Extract the (X, Y) coordinate from the center of the cell holding the provided text.  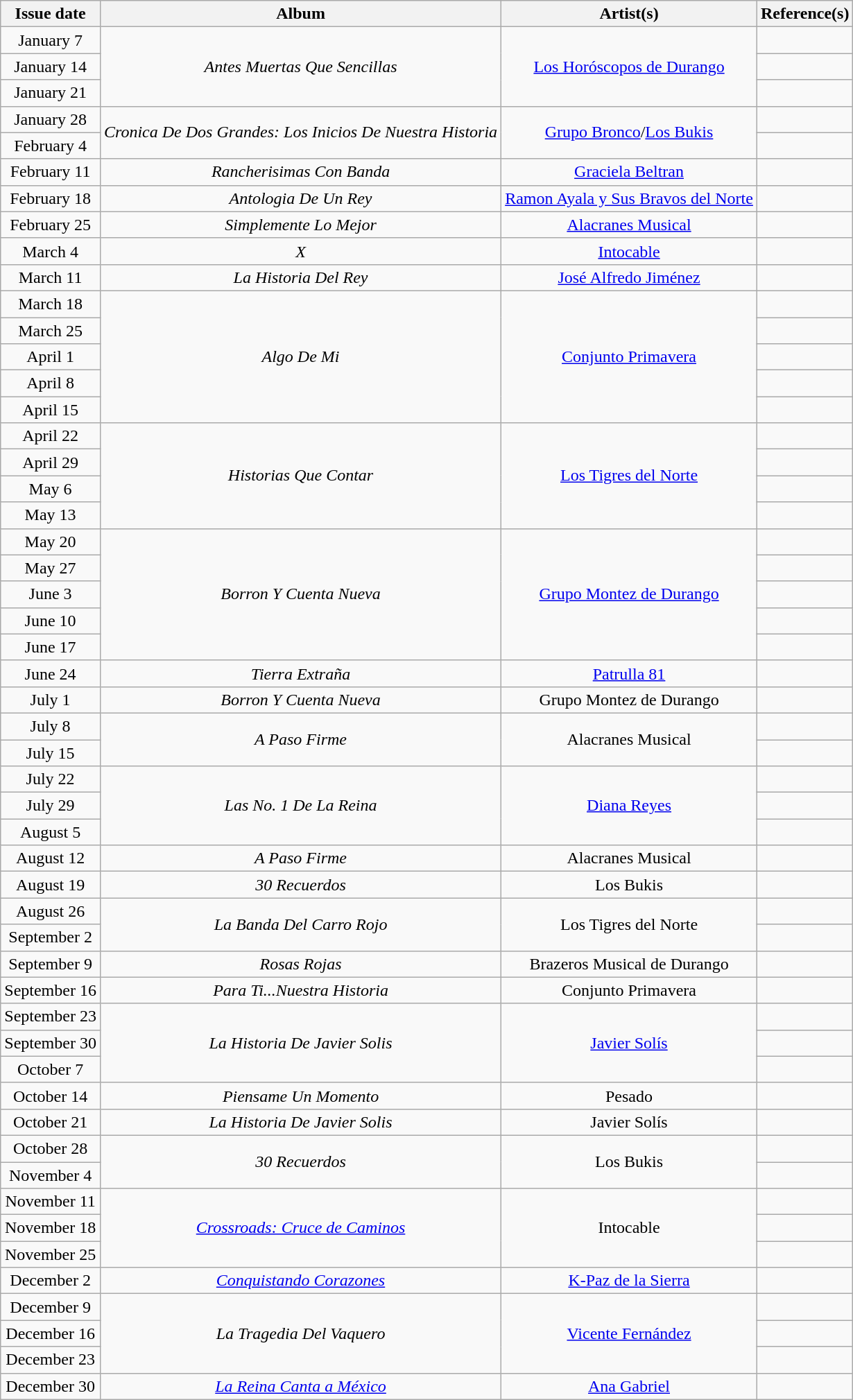
November 18 (51, 1228)
September 2 (51, 937)
K-Paz de la Sierra (630, 1281)
April 22 (51, 436)
December 30 (51, 1386)
May 27 (51, 568)
Rosas Rojas (300, 964)
October 21 (51, 1122)
December 16 (51, 1333)
Piensame Un Momento (300, 1096)
Grupo Bronco/Los Bukis (630, 132)
November 11 (51, 1202)
June 24 (51, 673)
Las No. 1 De La Reina (300, 806)
November 25 (51, 1254)
February 4 (51, 146)
August 5 (51, 832)
September 30 (51, 1043)
June 3 (51, 594)
August 19 (51, 885)
February 18 (51, 198)
La Tragedia Del Vaquero (300, 1333)
Brazeros Musical de Durango (630, 964)
July 1 (51, 700)
José Alfredo Jiménez (630, 277)
May 13 (51, 515)
March 4 (51, 251)
X (300, 251)
May 20 (51, 542)
Crossroads: Cruce de Caminos (300, 1228)
May 6 (51, 489)
Simplemente Lo Mejor (300, 225)
March 18 (51, 304)
July 8 (51, 726)
August 26 (51, 911)
December 9 (51, 1307)
September 23 (51, 1017)
La Banda Del Carro Rojo (300, 924)
Patrulla 81 (630, 673)
Cronica De Dos Grandes: Los Inicios De Nuestra Historia (300, 132)
La Reina Canta a México (300, 1386)
June 10 (51, 621)
La Historia Del Rey (300, 277)
April 29 (51, 463)
Antes Muertas Que Sencillas (300, 67)
February 25 (51, 225)
January 28 (51, 119)
Para Ti...Nuestra Historia (300, 990)
November 4 (51, 1175)
August 12 (51, 858)
Album (300, 14)
Los Horóscopos de Durango (630, 67)
October 28 (51, 1148)
April 1 (51, 357)
Antologia De Un Rey (300, 198)
Diana Reyes (630, 806)
Tierra Extraña (300, 673)
Ramon Ayala y Sus Bravos del Norte (630, 198)
December 2 (51, 1281)
Vicente Fernández (630, 1333)
January 21 (51, 93)
January 14 (51, 67)
Conquistando Corazones (300, 1281)
October 7 (51, 1069)
July 29 (51, 806)
Algo De Mi (300, 356)
Rancherisimas Con Banda (300, 172)
October 14 (51, 1096)
January 7 (51, 40)
February 11 (51, 172)
Ana Gabriel (630, 1386)
Reference(s) (804, 14)
April 15 (51, 410)
March 25 (51, 331)
Artist(s) (630, 14)
Graciela Beltran (630, 172)
September 9 (51, 964)
March 11 (51, 277)
July 15 (51, 752)
Issue date (51, 14)
June 17 (51, 647)
Pesado (630, 1096)
December 23 (51, 1360)
Historias Que Contar (300, 476)
September 16 (51, 990)
July 22 (51, 779)
April 8 (51, 383)
